For the text-containing cell, return its midpoint in [x, y] coordinate format. 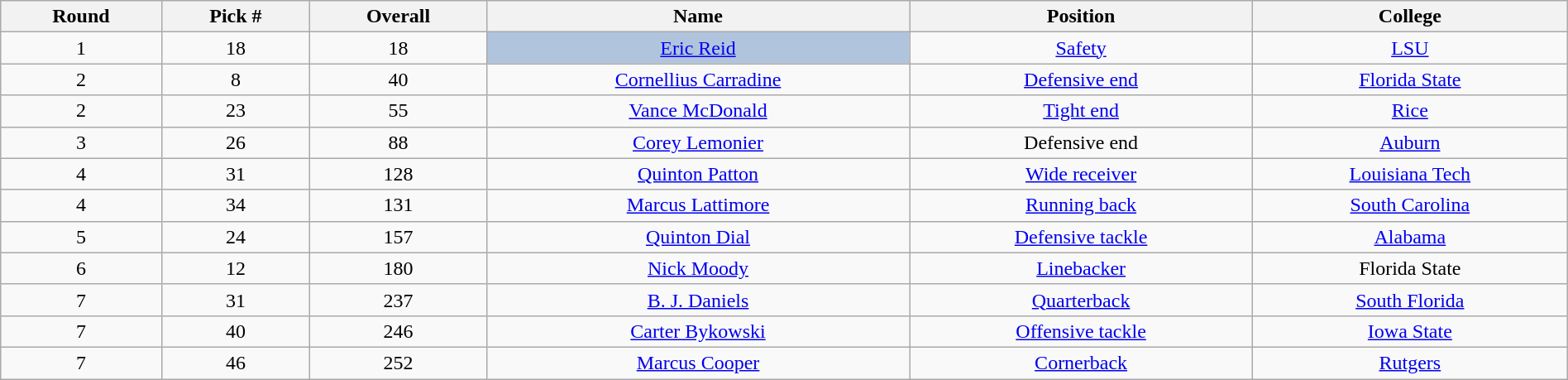
55 [399, 111]
Vance McDonald [698, 111]
Quarterback [1082, 300]
157 [399, 237]
23 [236, 111]
Marcus Lattimore [698, 205]
3 [81, 142]
Auburn [1409, 142]
Nick Moody [698, 268]
Position [1082, 17]
South Carolina [1409, 205]
College [1409, 17]
Overall [399, 17]
252 [399, 363]
1 [81, 48]
Carter Bykowski [698, 331]
Defensive tackle [1082, 237]
Corey Lemonier [698, 142]
Offensive tackle [1082, 331]
26 [236, 142]
Rutgers [1409, 363]
Running back [1082, 205]
Tight end [1082, 111]
B. J. Daniels [698, 300]
34 [236, 205]
Wide receiver [1082, 174]
Round [81, 17]
South Florida [1409, 300]
Cornellius Carradine [698, 79]
Alabama [1409, 237]
LSU [1409, 48]
6 [81, 268]
246 [399, 331]
Rice [1409, 111]
Safety [1082, 48]
5 [81, 237]
88 [399, 142]
46 [236, 363]
Marcus Cooper [698, 363]
Cornerback [1082, 363]
Linebacker [1082, 268]
128 [399, 174]
131 [399, 205]
Eric Reid [698, 48]
237 [399, 300]
24 [236, 237]
Iowa State [1409, 331]
Quinton Dial [698, 237]
Pick # [236, 17]
Louisiana Tech [1409, 174]
Name [698, 17]
8 [236, 79]
180 [399, 268]
12 [236, 268]
Quinton Patton [698, 174]
